Return [x, y] of the center of cell containing provided text 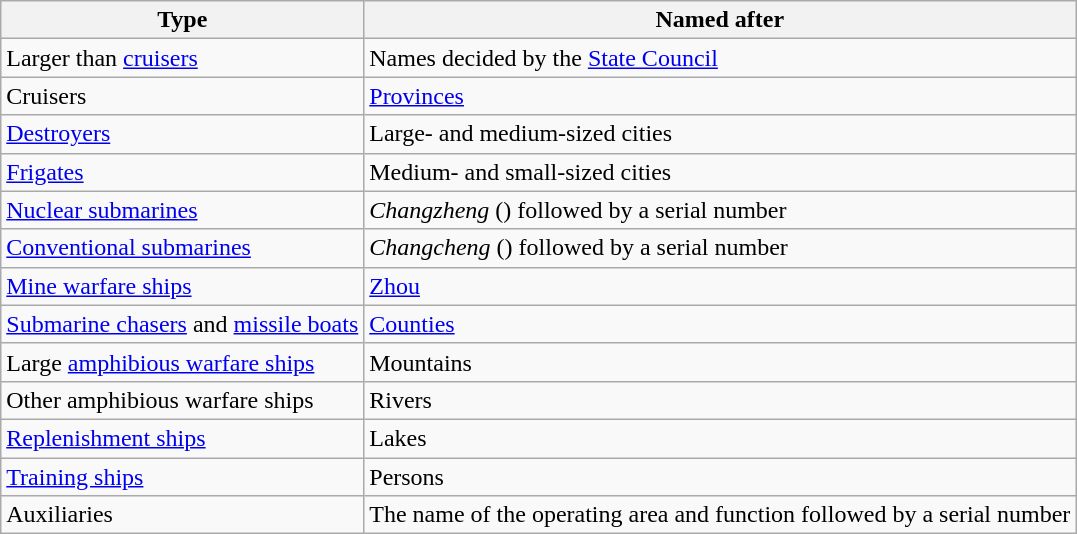
Mountains [720, 362]
Provinces [720, 96]
Named after [720, 20]
Destroyers [182, 134]
Counties [720, 324]
Other amphibious warfare ships [182, 400]
Rivers [720, 400]
The name of the operating area and function followed by a serial number [720, 515]
Mine warfare ships [182, 286]
Training ships [182, 477]
Medium- and small-sized cities [720, 172]
Nuclear submarines [182, 210]
Type [182, 20]
Names decided by the State Council [720, 58]
Replenishment ships [182, 438]
Conventional submarines [182, 248]
Submarine chasers and missile boats [182, 324]
Larger than cruisers [182, 58]
Cruisers [182, 96]
Frigates [182, 172]
Large- and medium-sized cities [720, 134]
Zhou [720, 286]
Changcheng () followed by a serial number [720, 248]
Changzheng () followed by a serial number [720, 210]
Auxiliaries [182, 515]
Lakes [720, 438]
Large amphibious warfare ships [182, 362]
Persons [720, 477]
